Find where the given text appears and provide that cell's center as [X, Y] coordinate. 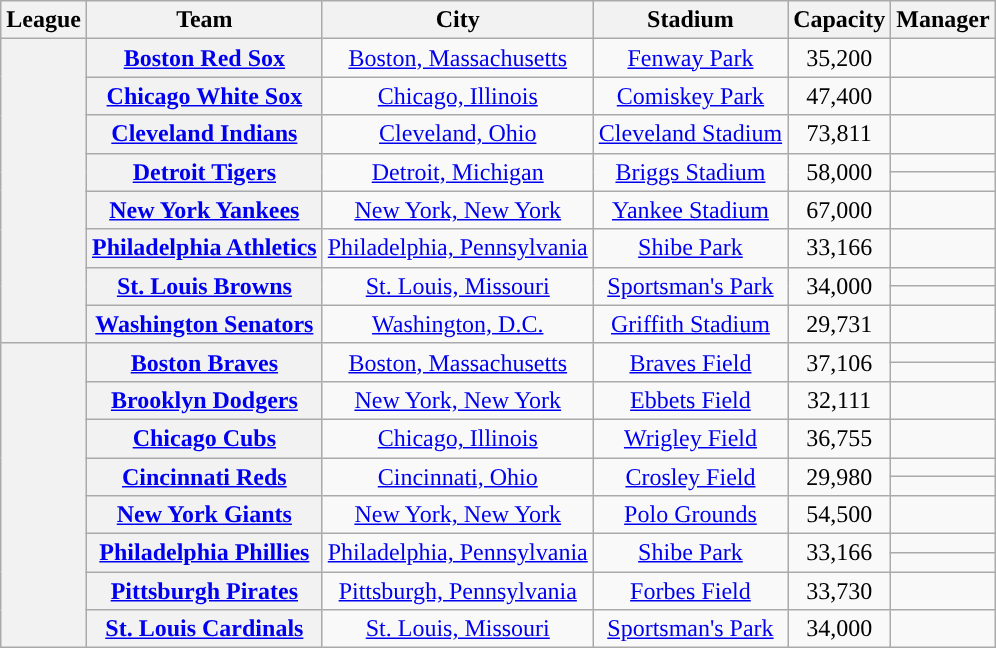
Boston Red Sox [204, 58]
Detroit Tigers [204, 172]
Pittsburgh Pirates [204, 591]
Crosley Field [690, 477]
29,731 [840, 324]
73,811 [840, 134]
Comiskey Park [690, 96]
Brooklyn Dodgers [204, 400]
Stadium [690, 20]
Capacity [840, 20]
Ebbets Field [690, 400]
58,000 [840, 172]
Team [204, 20]
Philadelphia Athletics [204, 248]
Braves Field [690, 362]
Washington Senators [204, 324]
36,755 [840, 438]
Cleveland, Ohio [458, 134]
Cleveland Indians [204, 134]
Manager [943, 20]
Briggs Stadium [690, 172]
Cincinnati Reds [204, 477]
City [458, 20]
Chicago Cubs [204, 438]
Polo Grounds [690, 515]
Yankee Stadium [690, 210]
Cleveland Stadium [690, 134]
Forbes Field [690, 591]
Cincinnati, Ohio [458, 477]
Pittsburgh, Pennsylvania [458, 591]
29,980 [840, 477]
League [44, 20]
37,106 [840, 362]
Boston Braves [204, 362]
St. Louis Cardinals [204, 629]
47,400 [840, 96]
54,500 [840, 515]
Washington, D.C. [458, 324]
33,730 [840, 591]
67,000 [840, 210]
Detroit, Michigan [458, 172]
Philadelphia Phillies [204, 553]
35,200 [840, 58]
Chicago White Sox [204, 96]
New York Giants [204, 515]
St. Louis Browns [204, 286]
Griffith Stadium [690, 324]
Fenway Park [690, 58]
32,111 [840, 400]
Wrigley Field [690, 438]
New York Yankees [204, 210]
